Pinpoint the cell where the given text exists, returning its (x, y) midpoint coordinate. 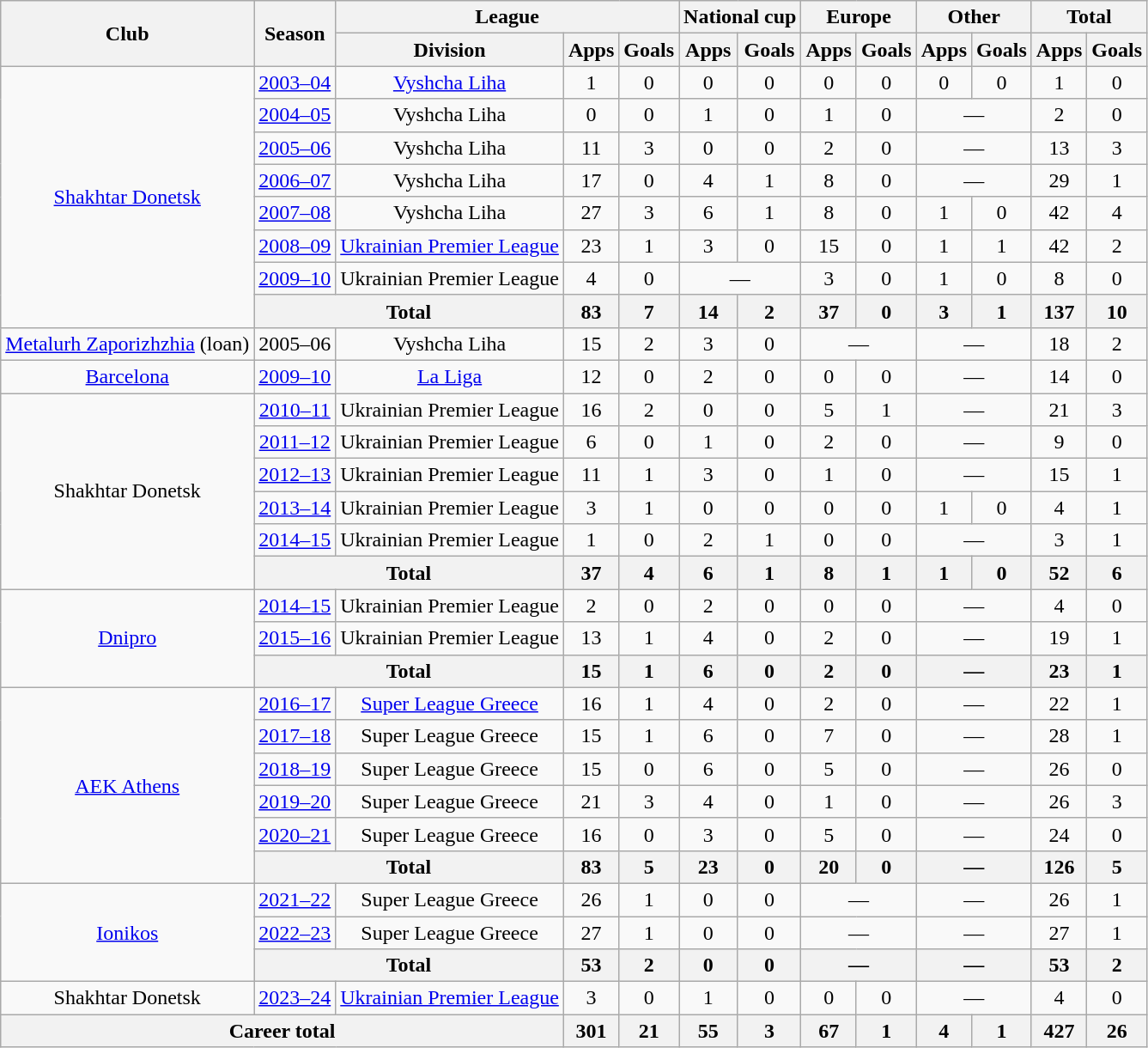
9 (1059, 442)
Career total (282, 1031)
2007–08 (295, 213)
2018–19 (295, 769)
2021–22 (295, 899)
22 (1059, 704)
2016–17 (295, 704)
52 (1059, 573)
La Liga (450, 376)
20 (829, 867)
2008–09 (295, 246)
2019–20 (295, 801)
Ionikos (127, 932)
Dnipro (127, 638)
League (507, 17)
Europe (859, 17)
2020–21 (295, 834)
55 (708, 1031)
2006–07 (295, 180)
12 (591, 376)
2022–23 (295, 932)
2013–14 (295, 508)
2023–24 (295, 998)
19 (1059, 638)
2003–04 (295, 82)
10 (1117, 311)
126 (1059, 867)
137 (1059, 311)
17 (591, 180)
2010–11 (295, 410)
AEK Athens (127, 785)
2011–12 (295, 442)
301 (591, 1031)
2004–05 (295, 115)
18 (1059, 344)
Metalurh Zaporizhzhia (loan) (127, 344)
Other (974, 17)
Barcelona (127, 376)
427 (1059, 1031)
National cup (740, 17)
67 (829, 1031)
28 (1059, 736)
29 (1059, 180)
2012–13 (295, 475)
Club (127, 34)
Season (295, 34)
Division (450, 50)
2017–18 (295, 736)
2015–16 (295, 638)
24 (1059, 834)
